Scan for the cell matching the given text and deliver its (x, y) coordinate at center. 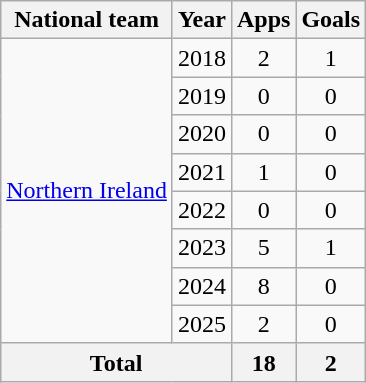
2020 (202, 134)
8 (263, 286)
2022 (202, 210)
Total (116, 362)
2018 (202, 58)
5 (263, 248)
Goals (331, 20)
National team (87, 20)
Year (202, 20)
Northern Ireland (87, 191)
18 (263, 362)
2024 (202, 286)
2023 (202, 248)
2019 (202, 96)
Apps (263, 20)
2021 (202, 172)
2025 (202, 324)
